Output the (X, Y) coordinate of the center of the cell containing the given text.  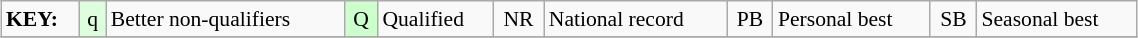
Qualified (435, 19)
PB (750, 19)
Better non-qualifiers (226, 19)
SB (953, 19)
q (92, 19)
NR (518, 19)
Q (361, 19)
Personal best (852, 19)
Seasonal best (1056, 19)
National record (636, 19)
KEY: (40, 19)
